Pinpoint the cell where the given text exists, returning its [x, y] midpoint coordinate. 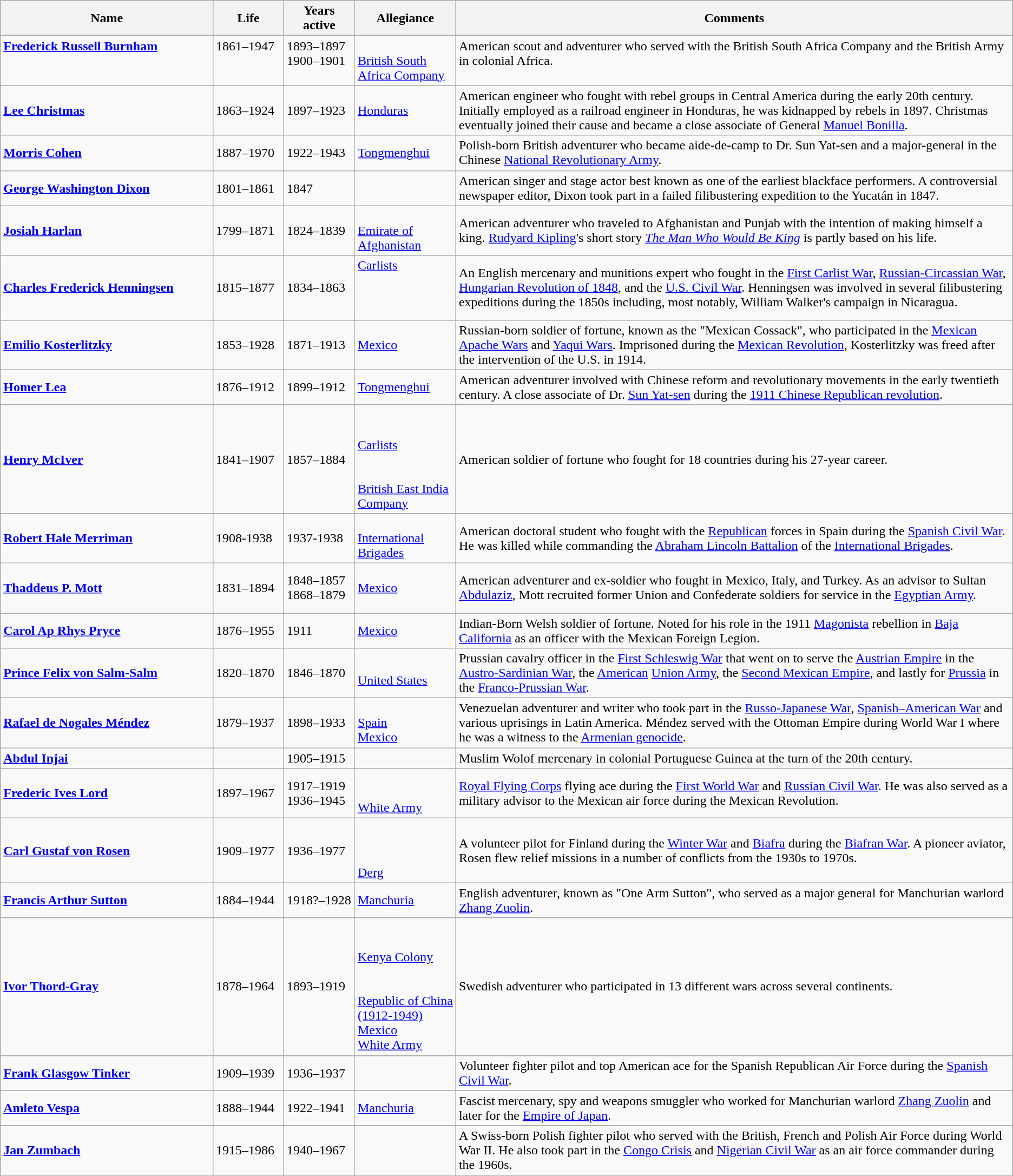
Years active [319, 18]
1884–1944 [249, 901]
1911 [319, 630]
1922–1943 [319, 153]
Rafael de Nogales Méndez [107, 723]
Carl Gustaf von Rosen [107, 851]
1799–1871 [249, 231]
Charles Frederick Henningsen [107, 288]
Ivor Thord-Gray [107, 987]
1893–1919 [319, 987]
1871–1913 [319, 345]
1897–1923 [319, 110]
1940–1967 [319, 1151]
Name [107, 18]
1937-1938 [319, 538]
1834–1863 [319, 288]
1898–1933 [319, 723]
Josiah Harlan [107, 231]
Robert Hale Merriman [107, 538]
Henry McIver [107, 459]
1888–1944 [249, 1108]
1908-1938 [249, 538]
White Army [405, 793]
Jan Zumbach [107, 1151]
Francis Arthur Sutton [107, 901]
Thaddeus P. Mott [107, 588]
1876–1912 [249, 387]
Swedish adventurer who participated in 13 different wars across several continents. [734, 987]
1899–1912 [319, 387]
Life [249, 18]
1861–1947 [249, 61]
1820–1870 [249, 673]
Abdul Injai [107, 758]
Lee Christmas [107, 110]
Kenya Colony Republic of China (1912-1949) Mexico White Army [405, 987]
1853–1928 [249, 345]
1815–1877 [249, 288]
1936–1977 [319, 851]
Emilio Kosterlitzky [107, 345]
1897–1967 [249, 793]
Homer Lea [107, 387]
United States [405, 673]
Volunteer fighter pilot and top American ace for the Spanish Republican Air Force during the Spanish Civil War. [734, 1073]
Honduras [405, 110]
1824–1839 [319, 231]
1848–18571868–1879 [319, 588]
1918?–1928 [319, 901]
Carlists [405, 288]
Prince Felix von Salm-Salm [107, 673]
1915–1986 [249, 1151]
1922–1941 [319, 1108]
1887–1970 [249, 153]
Muslim Wolof mercenary in colonial Portuguese Guinea at the turn of the 20th century. [734, 758]
1905–1915 [319, 758]
1878–1964 [249, 987]
Polish-born British adventurer who became aide-de-camp to Dr. Sun Yat-sen and a major-general in the Chinese National Revolutionary Army. [734, 153]
Fascist mercenary, spy and weapons smuggler who worked for Manchurian warlord Zhang Zuolin and later for the Empire of Japan. [734, 1108]
Spain Mexico [405, 723]
Emirate of Afghanistan [405, 231]
1801–1861 [249, 188]
1841–1907 [249, 459]
1879–1937 [249, 723]
1831–1894 [249, 588]
1857–1884 [319, 459]
Derg [405, 851]
1876–1955 [249, 630]
Carol Ap Rhys Pryce [107, 630]
American soldier of fortune who fought for 18 countries during his 27-year career. [734, 459]
Frederic Ives Lord [107, 793]
1893–1897 1900–1901 [319, 61]
Carlists British East India Company [405, 459]
1909–1977 [249, 851]
1847 [319, 188]
Amleto Vespa [107, 1108]
1846–1870 [319, 673]
1909–1939 [249, 1073]
Morris Cohen [107, 153]
International Brigades [405, 538]
American scout and adventurer who served with the British South Africa Company and the British Army in colonial Africa. [734, 61]
1936–1937 [319, 1073]
Allegiance [405, 18]
Comments [734, 18]
English adventurer, known as "One Arm Sutton", who served as a major general for Manchurian warlord Zhang Zuolin. [734, 901]
1863–1924 [249, 110]
Frank Glasgow Tinker [107, 1073]
Frederick Russell Burnham [107, 61]
1917–19191936–1945 [319, 793]
George Washington Dixon [107, 188]
British South Africa Company [405, 61]
